Pinpoint the cell where the given text exists, returning its (x, y) midpoint coordinate. 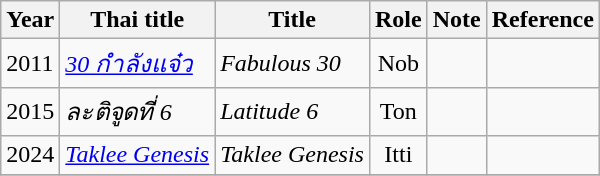
Title (292, 20)
Note (456, 20)
2015 (30, 112)
ละติจูดที่ 6 (138, 112)
Thai title (138, 20)
2024 (30, 155)
Role (398, 20)
Nob (398, 64)
2011 (30, 64)
Ton (398, 112)
Itti (398, 155)
Fabulous 30 (292, 64)
30 กำลังแจ๋ว (138, 64)
Reference (542, 20)
Latitude 6 (292, 112)
Year (30, 20)
